Search for the cell housing the specified text and yield its (x, y) center coordinate. 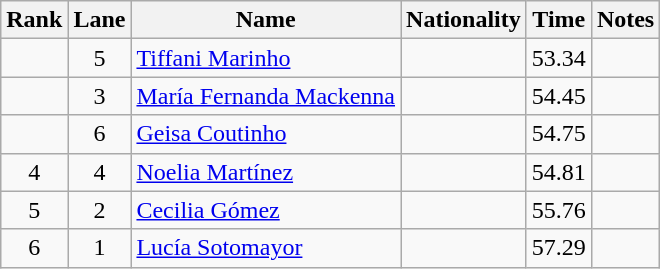
Geisa Coutinho (266, 134)
57.29 (558, 248)
3 (100, 96)
1 (100, 248)
55.76 (558, 210)
54.45 (558, 96)
54.75 (558, 134)
Noelia Martínez (266, 172)
Tiffani Marinho (266, 58)
Lucía Sotomayor (266, 248)
53.34 (558, 58)
2 (100, 210)
Lane (100, 20)
54.81 (558, 172)
Cecilia Gómez (266, 210)
Time (558, 20)
Rank (34, 20)
Name (266, 20)
María Fernanda Mackenna (266, 96)
Nationality (464, 20)
Notes (625, 20)
